From the cell containing the given text, extract its center point as (X, Y) coordinate. 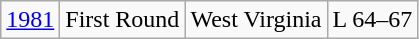
West Virginia (256, 20)
L 64–67 (372, 20)
1981 (30, 20)
First Round (122, 20)
